Identify which cell holds the provided text, then report its [x, y] central coordinate. 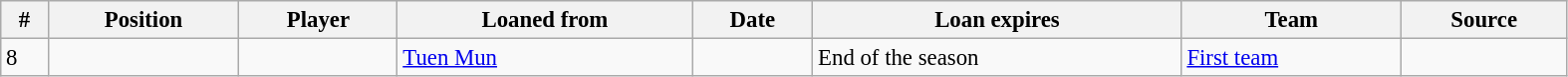
Loaned from [545, 20]
End of the season [997, 58]
8 [24, 58]
Team [1291, 20]
Source [1483, 20]
First team [1291, 58]
Position [143, 20]
Player [319, 20]
Loan expires [997, 20]
Date [753, 20]
Tuen Mun [545, 58]
# [24, 20]
